Scan for the cell matching the given text and deliver its [X, Y] coordinate at center. 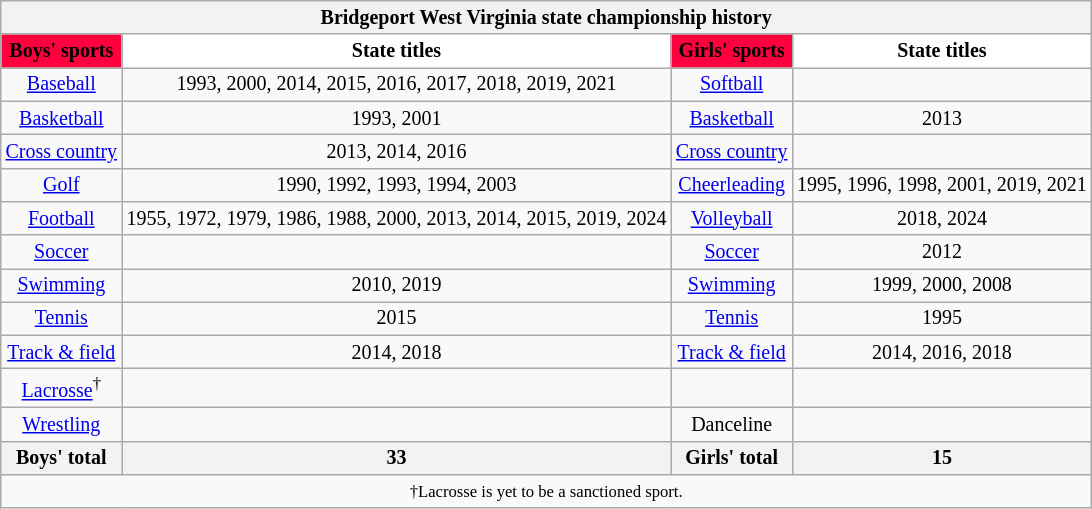
2012 [942, 252]
Softball [732, 84]
15 [942, 458]
2013, 2014, 2016 [396, 152]
Girls' sports [732, 52]
Bridgeport West Virginia state championship history [546, 18]
Girls' total [732, 458]
1995, 1996, 1998, 2001, 2019, 2021 [942, 184]
Volleyball [732, 218]
Golf [62, 184]
2014, 2016, 2018 [942, 352]
1993, 2000, 2014, 2015, 2016, 2017, 2018, 2019, 2021 [396, 84]
2010, 2019 [396, 286]
1955, 1972, 1979, 1986, 1988, 2000, 2013, 2014, 2015, 2019, 2024 [396, 218]
Lacrosse† [62, 388]
1999, 2000, 2008 [942, 286]
2013 [942, 118]
Danceline [732, 424]
2014, 2018 [396, 352]
1993, 2001 [396, 118]
†Lacrosse is yet to be a sanctioned sport. [546, 492]
1995 [942, 318]
33 [396, 458]
Boys' total [62, 458]
1990, 1992, 1993, 1994, 2003 [396, 184]
2018, 2024 [942, 218]
Cheerleading [732, 184]
2015 [396, 318]
Baseball [62, 84]
Football [62, 218]
Wrestling [62, 424]
Boys' sports [62, 52]
